Locate the cell with the specified text and output its (x, y) center coordinate. 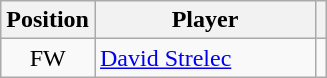
David Strelec (204, 58)
Position (48, 20)
FW (48, 58)
Player (204, 20)
